Return the (X, Y) coordinate for the center point of the cell that contains the specified text.  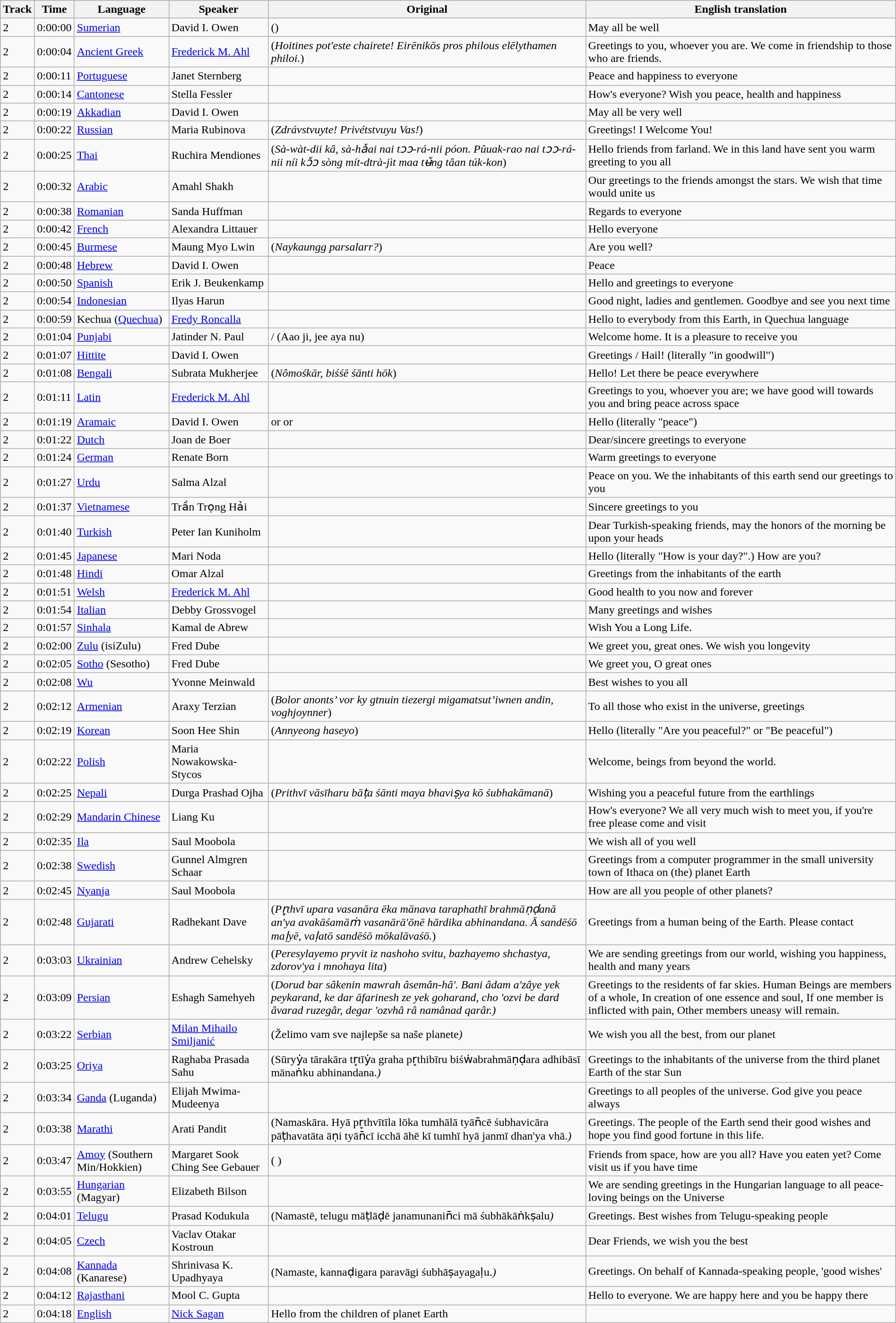
Hello friends from farland. We in this land have sent you warm greeting to you all (741, 155)
Greetings! I Welcome You! (741, 130)
Japanese (121, 556)
Greetings. On behalf of Kannada-speaking people, 'good wishes' (741, 1271)
0:01:45 (54, 556)
Debby Grossvogel (218, 610)
Welcome home. It is a pleasure to receive you (741, 337)
Armenian (121, 706)
Sanda Huffman (218, 211)
Sinhala (121, 628)
0:02:38 (54, 866)
Good night, ladies and gentlemen. Goodbye and see you next time (741, 301)
How are all you people of other planets? (741, 890)
(Naykaungg parsalarr?) (427, 247)
Speaker (218, 9)
() (427, 27)
0:00:54 (54, 301)
Elijah Mwima-Mudeenya (218, 1098)
Hello to everybody from this Earth, in Quechua language (741, 319)
Omar Alzal (218, 574)
Our greetings to the friends amongst the stars. We wish that time would unite us (741, 186)
Aramaic (121, 422)
0:00:00 (54, 27)
Are you well? (741, 247)
Thai (121, 155)
We greet you, O great ones (741, 664)
Mandarin Chinese (121, 817)
Salma Alzal (218, 482)
Peace and happiness to everyone (741, 76)
0:00:14 (54, 94)
0:03:55 (54, 1191)
Original (427, 9)
We greet you, great ones. We wish you longevity (741, 646)
0:03:09 (54, 997)
German (121, 458)
Hungarian (Magyar) (121, 1191)
Dutch (121, 440)
Arati Pandit (218, 1129)
Akkadian (121, 112)
Peace (741, 265)
0:01:40 (54, 531)
Hello everyone (741, 229)
Marathi (121, 1129)
Joan de Boer (218, 440)
0:00:42 (54, 229)
Burmese (121, 247)
Liang Ku (218, 817)
Prasad Kodukula (218, 1216)
0:04:08 (54, 1271)
Turkish (121, 531)
(Sūryẏa tārakāra tr̥tīẏa graha pr̥thibīru biśẇabrahmāṇḍara adhibāsī mānaṅku abhinandana.) (427, 1066)
Hebrew (121, 265)
Elizabeth Bilson (218, 1191)
Romanian (121, 211)
May all be very well (741, 112)
0:02:35 (54, 841)
Nick Sagan (218, 1314)
Greetings to all peoples of the universe. God give you peace always (741, 1098)
0:03:25 (54, 1066)
0:03:38 (54, 1129)
Dear Turkish-speaking friends, may the honors of the morning be upon your heads (741, 531)
Best wishes to you all (741, 682)
0:01:04 (54, 337)
0:00:04 (54, 52)
Ancient Greek (121, 52)
Spanish (121, 283)
0:00:38 (54, 211)
0:02:48 (54, 922)
Yvonne Meinwald (218, 682)
Latin (121, 397)
Hindi (121, 574)
Friends from space, how are you all? Have you eaten yet? Come visit us if you have time (741, 1160)
Greetings. Best wishes from Telugu-speaking people (741, 1216)
Oriya (121, 1066)
Ganda (Luganda) (121, 1098)
Hello from the children of planet Earth (427, 1314)
Hello and greetings to everyone (741, 283)
Stella Fessler (218, 94)
0:00:32 (54, 186)
0:01:19 (54, 422)
Kechua (Quechua) (121, 319)
Jatinder N. Paul (218, 337)
0:01:07 (54, 355)
Vietnamese (121, 507)
0:01:24 (54, 458)
0:01:51 (54, 592)
Maria Rubinova (218, 130)
We are sending greetings in the Hungarian language to all peace-loving beings on the Universe (741, 1191)
0:04:12 (54, 1296)
Dear/sincere greetings to everyone (741, 440)
Hittite (121, 355)
Gunnel Almgren Schaar (218, 866)
Telugu (121, 1216)
How's everyone? Wish you peace, health and happiness (741, 94)
Nepali (121, 793)
/ (Aao ji, jee aya nu) (427, 337)
Sumerian (121, 27)
Radhekant Dave (218, 922)
0:04:01 (54, 1216)
Hello to everyone. We are happy here and you be happy there (741, 1296)
(Namastē, telugu māṭlāḍē janamunanin̄ci mā śubhākāṅkṣalu) (427, 1216)
0:00:50 (54, 283)
Czech (121, 1240)
0:00:59 (54, 319)
Welcome, beings from beyond the world. (741, 761)
English translation (741, 9)
Punjabi (121, 337)
0:03:34 (54, 1098)
Language (121, 9)
Indonesian (121, 301)
Wu (121, 682)
We are sending greetings from our world, wishing you happiness, health and many years (741, 960)
Vaclav Otakar Kostroun (218, 1240)
Bengali (121, 373)
Maria Nowakowska-Stycos (218, 761)
(Nômośkār, biśśē śānti hōk) (427, 373)
Greetings from a computer programmer in the small university town of Ithaca on (the) planet Earth (741, 866)
Erik J. Beukenkamp (218, 283)
Regards to everyone (741, 211)
Greetings / Hail! (literally "in goodwill") (741, 355)
We wish you all the best, from our planet (741, 1034)
Renate Born (218, 458)
Nyanja (121, 890)
Mari Noda (218, 556)
(Namaste, kannaḍigara paravāgi śubhāṣayagaḷu.) (427, 1271)
0:04:18 (54, 1314)
0:01:08 (54, 373)
Hello (literally "peace") (741, 422)
0:02:00 (54, 646)
(Bolor anonts’ vor ky gtnuin tiezergi migamatsut’iwnen andin, voghjoynner) (427, 706)
Amahl Shakh (218, 186)
Ila (121, 841)
Peter Ian Kuniholm (218, 531)
or or (427, 422)
Amoy (Southern Min/Hokkien) (121, 1160)
0:03:03 (54, 960)
0:00:11 (54, 76)
We wish all of you well (741, 841)
0:02:19 (54, 730)
Russian (121, 130)
0:00:48 (54, 265)
Alexandra Littauer (218, 229)
Raghaba Prasada Sahu (218, 1066)
Many greetings and wishes (741, 610)
Sotho (Sesotho) (121, 664)
0:02:45 (54, 890)
0:01:27 (54, 482)
Wish You a Long Life. (741, 628)
0:02:25 (54, 793)
0:00:22 (54, 130)
Portuguese (121, 76)
Arabic (121, 186)
0:00:25 (54, 155)
0:04:05 (54, 1240)
English (121, 1314)
Soon Hee Shin (218, 730)
Warm greetings to everyone (741, 458)
Hello! Let there be peace everywhere (741, 373)
0:00:19 (54, 112)
Wishing you a peaceful future from the earthlings (741, 793)
Andrew Cehelsky (218, 960)
Margaret Sook Ching See Gebauer (218, 1160)
(Prithvī vāsīharu bāṭa śānti maya bhaviṣya kō śubhakāmanā) (427, 793)
Hello (literally "How is your day?".) How are you? (741, 556)
May all be well (741, 27)
0:01:11 (54, 397)
Greetings from a human being of the Earth. Please contact (741, 922)
Rajasthani (121, 1296)
French (121, 229)
Araxy Terzian (218, 706)
(Želimo vam sve najlepše sa naše planete) (427, 1034)
Italian (121, 610)
(Hoitines pot'este chairete! Eirēnikōs pros philous elēlythamen philoi.) (427, 52)
0:01:37 (54, 507)
Ukrainian (121, 960)
0:02:29 (54, 817)
Greetings. The people of the Earth send their good wishes and hope you find good fortune in this life. (741, 1129)
Kamal de Abrew (218, 628)
Greetings from the inhabitants of the earth (741, 574)
Kannada (Kanarese) (121, 1271)
0:01:54 (54, 610)
Greetings to the inhabitants of the universe from the third planet Earth of the star Sun (741, 1066)
(Zdrávstvuyte! Privétstvuyu Vas!) (427, 130)
Cantonese (121, 94)
Durga Prashad Ojha (218, 793)
Ilyas Harun (218, 301)
Welsh (121, 592)
Eshagh Samehyeh (218, 997)
Urdu (121, 482)
Greetings to you, whoever you are. We come in friendship to those who are friends. (741, 52)
0:01:57 (54, 628)
(Namaskāra. Hyā pr̥thvītīla lōka tumhālā tyān̄cē śubhavicāra pāṭhavatāta āṇi tyān̄cī icchā āhē kī tumhī hyā janmī dhan'ya vhā.) (427, 1129)
0:01:22 (54, 440)
Gujarati (121, 922)
Milan Mihailo Smiljanić (218, 1034)
Trần Trọng Hải (218, 507)
0:02:08 (54, 682)
0:03:22 (54, 1034)
Persian (121, 997)
Fredy Roncalla (218, 319)
Zulu (isiZulu) (121, 646)
Dear Friends, we wish you the best (741, 1240)
Peace on you. We the inhabitants of this earth send our greetings to you (741, 482)
Sincere greetings to you (741, 507)
(Annyeong haseyo) (427, 730)
Subrata Mukherjee (218, 373)
Ruchira Mendiones (218, 155)
0:02:05 (54, 664)
0:03:47 (54, 1160)
0:01:48 (54, 574)
0:02:22 (54, 761)
How's everyone? We all very much wish to meet you, if you're free please come and visit (741, 817)
Swedish (121, 866)
Time (54, 9)
0:02:12 (54, 706)
Good health to you now and forever (741, 592)
(Peresylayemo pryvit iz nashoho svitu, bazhayemo shchastya, zdorov'ya i mnohaya lita) (427, 960)
Janet Sternberg (218, 76)
Mool C. Gupta (218, 1296)
To all those who exist in the universe, greetings (741, 706)
Shrinivasa K. Upadhyaya (218, 1271)
Polish (121, 761)
Greetings to you, whoever you are; we have good will towards you and bring peace across space (741, 397)
Serbian (121, 1034)
0:00:45 (54, 247)
(Sà-wàt-dii kâ, sà-hǎai nai tɔɔ-rá-nii póon. Pûuak-rao nai tɔɔ-rá-nii níi kɔ̌ɔ sòng mít-dtrà-jìt maa tʉ̌ng tâan túk-kon) (427, 155)
Hello (literally "Are you peaceful?" or "Be peaceful") (741, 730)
Maung Myo Lwin (218, 247)
Track (17, 9)
Korean (121, 730)
( ) (427, 1160)
